Pinpoint the cell where the given text exists, returning its (x, y) midpoint coordinate. 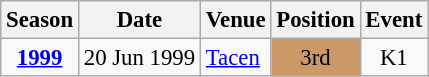
Season (40, 20)
3rd (316, 58)
Tacen (236, 58)
Event (394, 20)
20 Jun 1999 (139, 58)
K1 (394, 58)
Date (139, 20)
Venue (236, 20)
1999 (40, 58)
Position (316, 20)
